For the text-containing cell, return its midpoint in (X, Y) coordinate format. 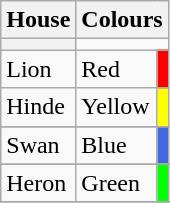
Lion (38, 69)
House (38, 20)
Colours (122, 20)
Hinde (38, 107)
Blue (116, 145)
Swan (38, 145)
Yellow (116, 107)
Red (116, 69)
Green (116, 183)
Heron (38, 183)
